Return the (x, y) coordinate for the center point of the cell that contains the specified text.  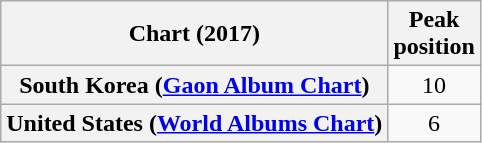
Peakposition (434, 34)
Chart (2017) (194, 34)
6 (434, 123)
10 (434, 85)
South Korea (Gaon Album Chart) (194, 85)
United States (World Albums Chart) (194, 123)
